Detect which cell encompasses the target text, then output its (X, Y) center coordinate. 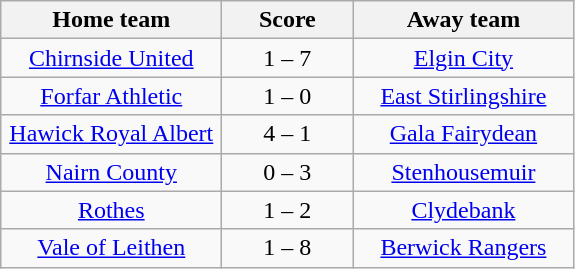
Stenhousemuir (464, 172)
Score (288, 20)
1 – 2 (288, 210)
0 – 3 (288, 172)
Hawick Royal Albert (112, 134)
1 – 8 (288, 248)
Vale of Leithen (112, 248)
Gala Fairydean (464, 134)
Away team (464, 20)
Chirnside United (112, 58)
4 – 1 (288, 134)
Forfar Athletic (112, 96)
Nairn County (112, 172)
1 – 7 (288, 58)
East Stirlingshire (464, 96)
Berwick Rangers (464, 248)
Home team (112, 20)
1 – 0 (288, 96)
Rothes (112, 210)
Elgin City (464, 58)
Clydebank (464, 210)
